Find where the given text appears and provide that cell's center as (X, Y) coordinate. 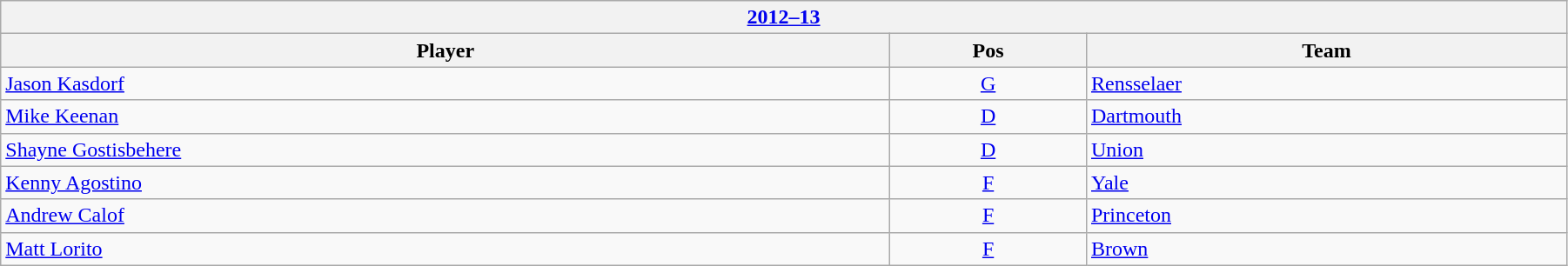
Princeton (1326, 216)
Yale (1326, 183)
Pos (988, 50)
Kenny Agostino (446, 183)
2012–13 (784, 17)
G (988, 83)
Rensselaer (1326, 83)
Dartmouth (1326, 116)
Andrew Calof (446, 216)
Matt Lorito (446, 249)
Mike Keenan (446, 116)
Player (446, 50)
Shayne Gostisbehere (446, 150)
Team (1326, 50)
Brown (1326, 249)
Jason Kasdorf (446, 83)
Union (1326, 150)
